Return the [x, y] coordinate for the center point of the cell that contains the specified text.  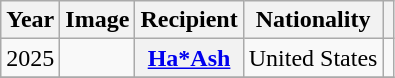
United States [313, 58]
2025 [30, 58]
Recipient [189, 20]
Ha*Ash [189, 58]
Image [98, 20]
Year [30, 20]
Nationality [313, 20]
